From the cell containing the given text, extract its center point as (X, Y) coordinate. 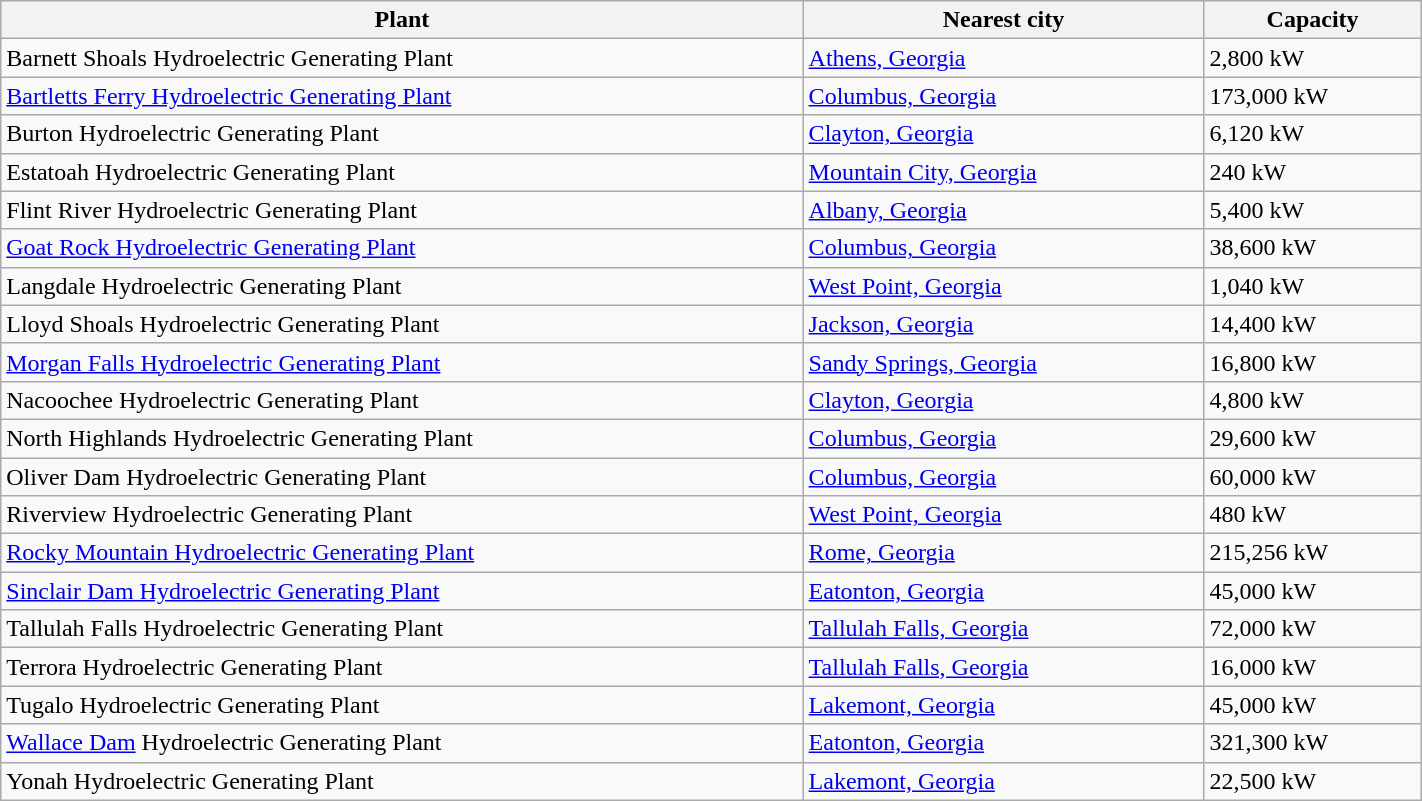
Lloyd Shoals Hydroelectric Generating Plant (402, 324)
173,000 kW (1312, 96)
North Highlands Hydroelectric Generating Plant (402, 438)
38,600 kW (1312, 248)
72,000 kW (1312, 629)
321,300 kW (1312, 743)
Yonah Hydroelectric Generating Plant (402, 781)
Estatoah Hydroelectric Generating Plant (402, 172)
14,400 kW (1312, 324)
2,800 kW (1312, 58)
Jackson, Georgia (1004, 324)
Burton Hydroelectric Generating Plant (402, 134)
16,000 kW (1312, 667)
Flint River Hydroelectric Generating Plant (402, 210)
Sandy Springs, Georgia (1004, 362)
Oliver Dam Hydroelectric Generating Plant (402, 477)
Athens, Georgia (1004, 58)
60,000 kW (1312, 477)
215,256 kW (1312, 553)
240 kW (1312, 172)
480 kW (1312, 515)
22,500 kW (1312, 781)
Plant (402, 20)
Riverview Hydroelectric Generating Plant (402, 515)
Wallace Dam Hydroelectric Generating Plant (402, 743)
Sinclair Dam Hydroelectric Generating Plant (402, 591)
Nacoochee Hydroelectric Generating Plant (402, 400)
Bartletts Ferry Hydroelectric Generating Plant (402, 96)
Tallulah Falls Hydroelectric Generating Plant (402, 629)
Rome, Georgia (1004, 553)
Barnett Shoals Hydroelectric Generating Plant (402, 58)
Goat Rock Hydroelectric Generating Plant (402, 248)
Capacity (1312, 20)
Albany, Georgia (1004, 210)
4,800 kW (1312, 400)
5,400 kW (1312, 210)
1,040 kW (1312, 286)
16,800 kW (1312, 362)
Tugalo Hydroelectric Generating Plant (402, 705)
Morgan Falls Hydroelectric Generating Plant (402, 362)
Terrora Hydroelectric Generating Plant (402, 667)
Mountain City, Georgia (1004, 172)
6,120 kW (1312, 134)
Nearest city (1004, 20)
29,600 kW (1312, 438)
Langdale Hydroelectric Generating Plant (402, 286)
Rocky Mountain Hydroelectric Generating Plant (402, 553)
